For the text-containing cell, return its midpoint in [x, y] coordinate format. 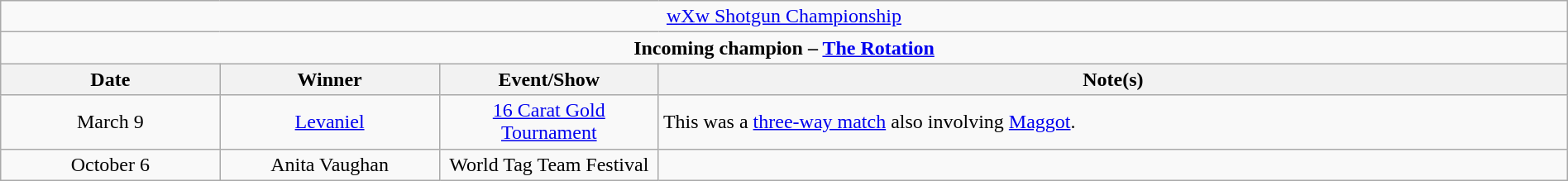
Levaniel [329, 122]
Note(s) [1113, 79]
Event/Show [549, 79]
Winner [329, 79]
Date [111, 79]
October 6 [111, 164]
Anita Vaughan [329, 164]
World Tag Team Festival [549, 164]
16 Carat Gold Tournament [549, 122]
This was a three-way match also involving Maggot. [1113, 122]
Incoming champion – The Rotation [784, 48]
March 9 [111, 122]
wXw Shotgun Championship [784, 17]
